Identify which cell holds the provided text, then report its [X, Y] central coordinate. 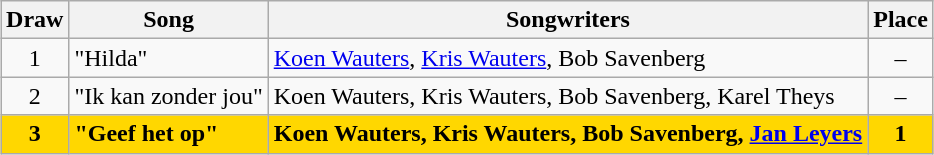
Songwriters [568, 20]
3 [35, 134]
Song [168, 20]
2 [35, 96]
Koen Wauters, Kris Wauters, Bob Savenberg, Jan Leyers [568, 134]
Draw [35, 20]
"Hilda" [168, 58]
Place [901, 20]
"Geef het op" [168, 134]
Koen Wauters, Kris Wauters, Bob Savenberg, Karel Theys [568, 96]
"Ik kan zonder jou" [168, 96]
Koen Wauters, Kris Wauters, Bob Savenberg [568, 58]
